From the cell containing the given text, extract its center point as (x, y) coordinate. 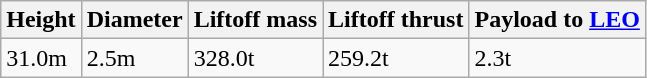
Height (41, 20)
Diameter (134, 20)
Payload to LEO (557, 20)
Liftoff mass (255, 20)
259.2t (396, 58)
2.3t (557, 58)
Liftoff thrust (396, 20)
328.0t (255, 58)
2.5m (134, 58)
31.0m (41, 58)
